Search for the cell housing the specified text and yield its [X, Y] center coordinate. 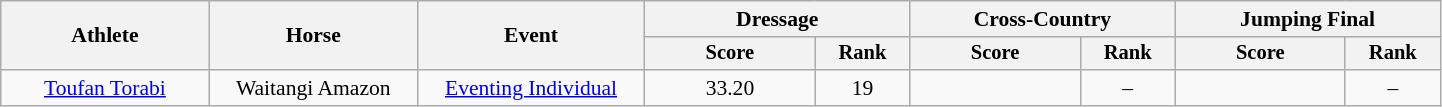
Horse [313, 36]
Toufan Torabi [105, 88]
Waitangi Amazon [313, 88]
19 [862, 88]
Jumping Final [1308, 19]
Cross-Country [1042, 19]
Dressage [778, 19]
Eventing Individual [530, 88]
Athlete [105, 36]
Event [530, 36]
33.20 [730, 88]
